Return (x, y) of the center of cell containing provided text 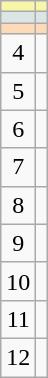
7 (18, 167)
10 (18, 281)
11 (18, 319)
4 (18, 53)
5 (18, 91)
6 (18, 129)
12 (18, 357)
8 (18, 205)
9 (18, 243)
